Scan for the cell matching the given text and deliver its (x, y) coordinate at center. 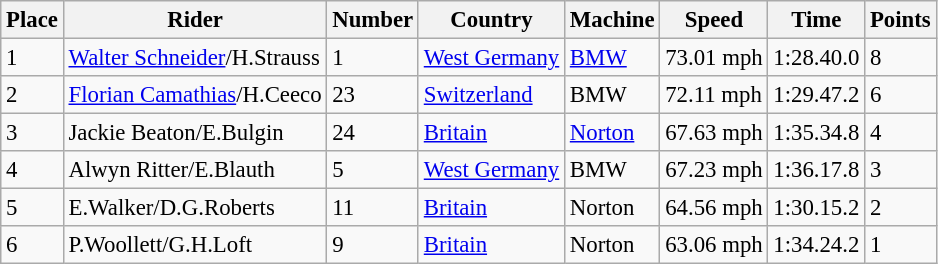
Speed (714, 20)
Walter Schneider/H.Strauss (195, 58)
P.Woollett/G.H.Loft (195, 245)
73.01 mph (714, 58)
23 (373, 95)
Switzerland (491, 95)
E.Walker/D.G.Roberts (195, 208)
1:30.15.2 (816, 208)
Machine (612, 20)
Number (373, 20)
Points (900, 20)
11 (373, 208)
1:36.17.8 (816, 170)
Time (816, 20)
1:34.24.2 (816, 245)
Florian Camathias/H.Ceeco (195, 95)
72.11 mph (714, 95)
Country (491, 20)
Alwyn Ritter/E.Blauth (195, 170)
24 (373, 133)
8 (900, 58)
67.63 mph (714, 133)
63.06 mph (714, 245)
67.23 mph (714, 170)
Rider (195, 20)
Jackie Beaton/E.Bulgin (195, 133)
64.56 mph (714, 208)
1:35.34.8 (816, 133)
Place (32, 20)
1:28.40.0 (816, 58)
9 (373, 245)
1:29.47.2 (816, 95)
